Find where the given text appears and provide that cell's center as (X, Y) coordinate. 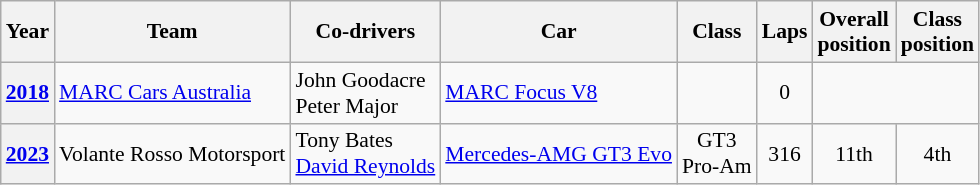
2023 (28, 154)
Laps (785, 32)
2018 (28, 92)
Volante Rosso Motorsport (172, 154)
0 (785, 92)
Car (558, 32)
Class (717, 32)
Classposition (938, 32)
316 (785, 154)
Co-drivers (365, 32)
John Goodacre Peter Major (365, 92)
MARC Cars Australia (172, 92)
Mercedes-AMG GT3 Evo (558, 154)
4th (938, 154)
11th (854, 154)
MARC Focus V8 (558, 92)
Overallposition (854, 32)
Year (28, 32)
Tony Bates David Reynolds (365, 154)
GT3Pro-Am (717, 154)
Team (172, 32)
